From the cell containing the given text, extract its center point as [x, y] coordinate. 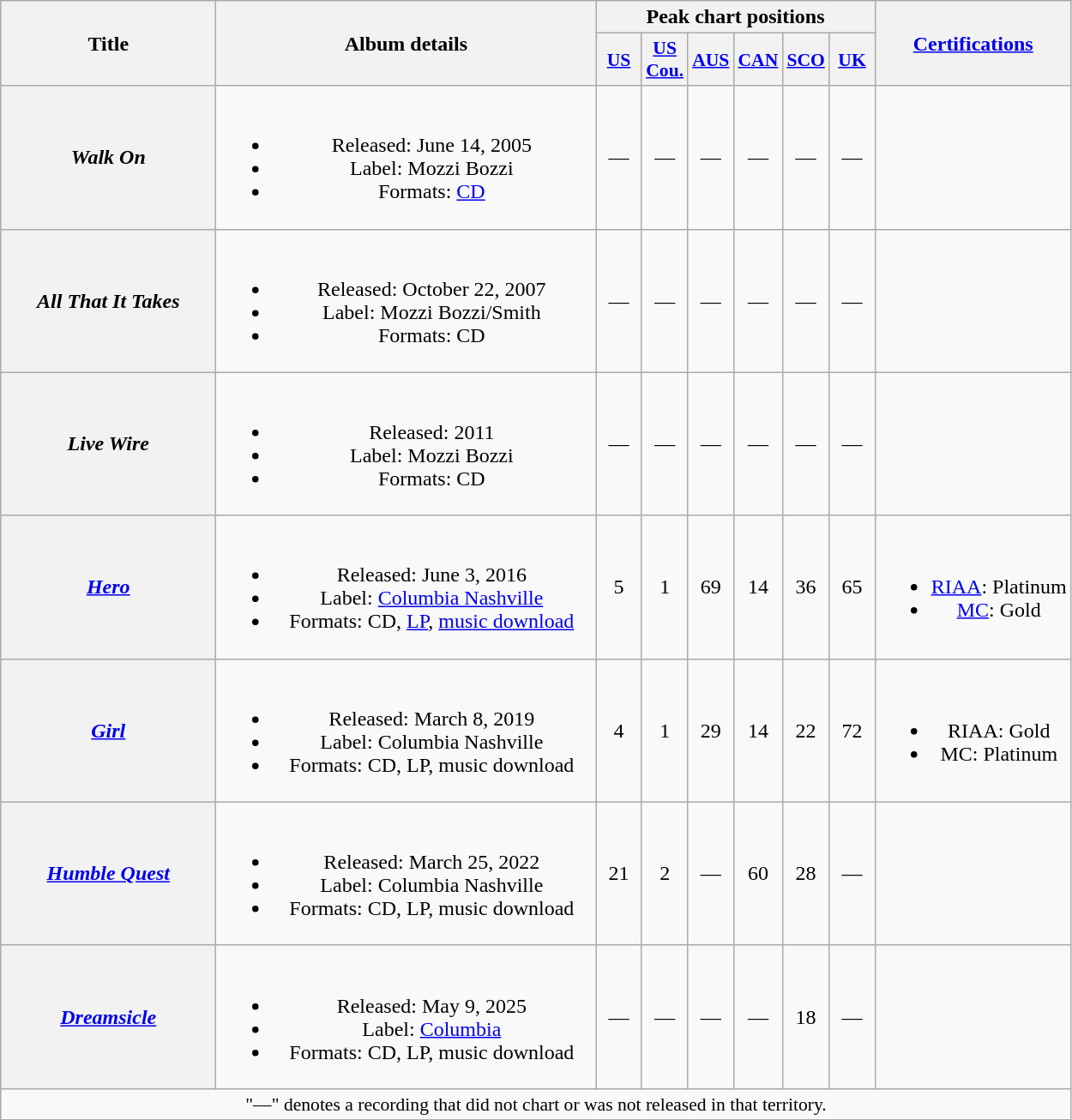
All That It Takes [108, 300]
28 [806, 873]
65 [852, 587]
"—" denotes a recording that did not chart or was not released in that territory. [537, 1104]
Walk On [108, 158]
Dreamsicle [108, 1017]
Girl [108, 731]
Title [108, 43]
Humble Quest [108, 873]
29 [710, 731]
Released: March 8, 2019Label: Columbia NashvilleFormats: CD, LP, music download [407, 731]
18 [806, 1017]
CAN [758, 60]
2 [665, 873]
Released: June 14, 2005Label: Mozzi BozziFormats: CD [407, 158]
60 [758, 873]
5 [619, 587]
US [619, 60]
USCou. [665, 60]
Certifications [973, 43]
36 [806, 587]
22 [806, 731]
Released: 2011Label: Mozzi BozziFormats: CD [407, 444]
72 [852, 731]
Hero [108, 587]
Peak chart positions [736, 17]
SCO [806, 60]
Released: March 25, 2022Label: Columbia NashvilleFormats: CD, LP, music download [407, 873]
Live Wire [108, 444]
Released: June 3, 2016Label: Columbia NashvilleFormats: CD, LP, music download [407, 587]
AUS [710, 60]
21 [619, 873]
Released: May 9, 2025Label: ColumbiaFormats: CD, LP, music download [407, 1017]
UK [852, 60]
RIAA: PlatinumMC: Gold [973, 587]
Album details [407, 43]
4 [619, 731]
Released: October 22, 2007Label: Mozzi Bozzi/SmithFormats: CD [407, 300]
RIAA: GoldMC: Platinum [973, 731]
69 [710, 587]
